Determine the (X, Y) coordinate at the center of the cell enclosing the given text.  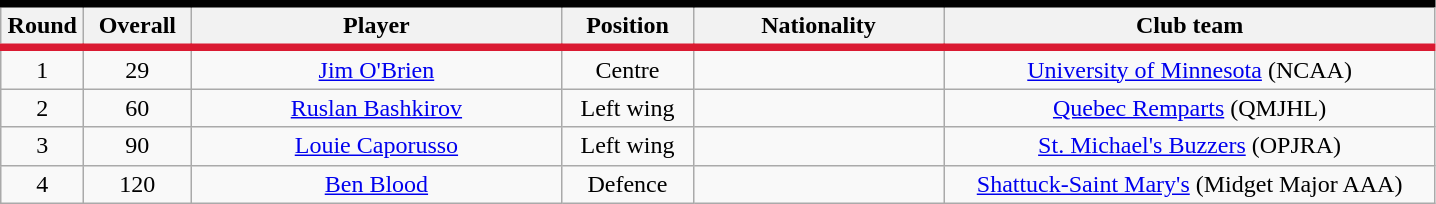
90 (138, 146)
Club team (1190, 26)
Centre (628, 68)
Ben Blood (376, 184)
Ruslan Bashkirov (376, 108)
2 (42, 108)
Quebec Remparts (QMJHL) (1190, 108)
Overall (138, 26)
Player (376, 26)
Nationality (818, 26)
120 (138, 184)
Jim O'Brien (376, 68)
4 (42, 184)
Position (628, 26)
3 (42, 146)
1 (42, 68)
Shattuck-Saint Mary's (Midget Major AAA) (1190, 184)
University of Minnesota (NCAA) (1190, 68)
Defence (628, 184)
St. Michael's Buzzers (OPJRA) (1190, 146)
Round (42, 26)
Louie Caporusso (376, 146)
29 (138, 68)
60 (138, 108)
